For the text-containing cell, return its midpoint in (X, Y) coordinate format. 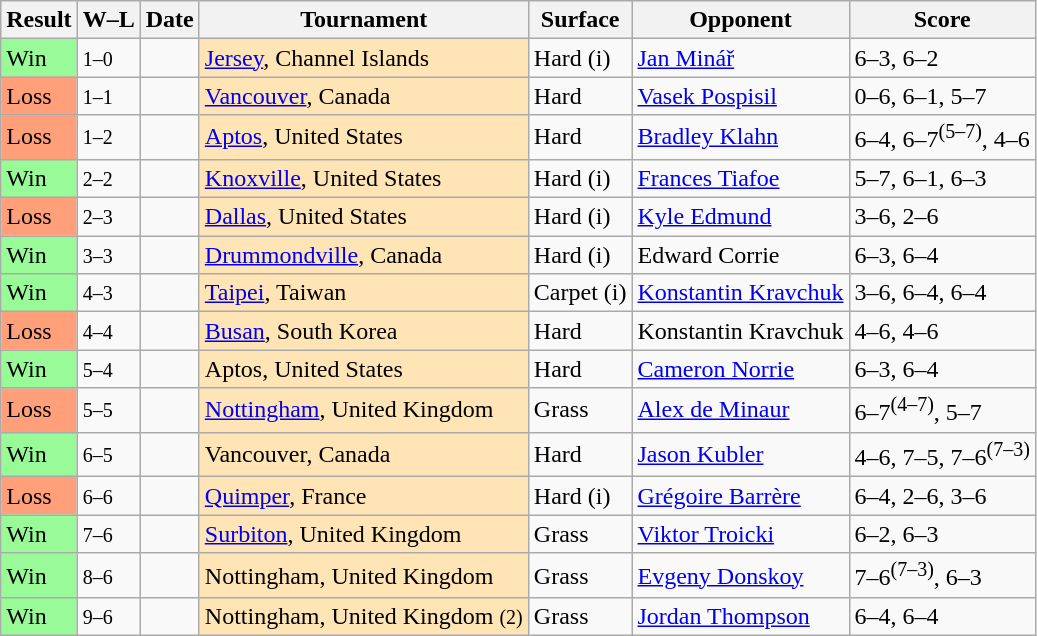
Nottingham, United Kingdom (2) (364, 617)
Score (942, 20)
Edward Corrie (740, 255)
1–1 (108, 96)
5–4 (108, 369)
2–2 (108, 178)
Kyle Edmund (740, 217)
8–6 (108, 576)
1–0 (108, 58)
6–4, 6–4 (942, 617)
3–6, 2–6 (942, 217)
2–3 (108, 217)
Grégoire Barrère (740, 496)
1–2 (108, 138)
5–7, 6–1, 6–3 (942, 178)
Bradley Klahn (740, 138)
7–6 (108, 534)
Vasek Pospisil (740, 96)
Knoxville, United States (364, 178)
6–4, 6–7(5–7), 4–6 (942, 138)
Result (39, 20)
Evgeny Donskoy (740, 576)
9–6 (108, 617)
3–3 (108, 255)
Tournament (364, 20)
4–4 (108, 331)
Taipei, Taiwan (364, 293)
Jersey, Channel Islands (364, 58)
Jan Minář (740, 58)
6–3, 6–2 (942, 58)
W–L (108, 20)
Carpet (i) (580, 293)
Surface (580, 20)
7–6(7–3), 6–3 (942, 576)
6–7(4–7), 5–7 (942, 410)
3–6, 6–4, 6–4 (942, 293)
4–6, 7–5, 7–6(7–3) (942, 454)
Cameron Norrie (740, 369)
Busan, South Korea (364, 331)
6–5 (108, 454)
4–3 (108, 293)
6–6 (108, 496)
Surbiton, United Kingdom (364, 534)
Drummondville, Canada (364, 255)
4–6, 4–6 (942, 331)
Quimper, France (364, 496)
Date (170, 20)
6–2, 6–3 (942, 534)
Jordan Thompson (740, 617)
Frances Tiafoe (740, 178)
Viktor Troicki (740, 534)
0–6, 6–1, 5–7 (942, 96)
5–5 (108, 410)
Alex de Minaur (740, 410)
Opponent (740, 20)
Dallas, United States (364, 217)
Jason Kubler (740, 454)
6–4, 2–6, 3–6 (942, 496)
